Identify which cell holds the provided text, then report its [x, y] central coordinate. 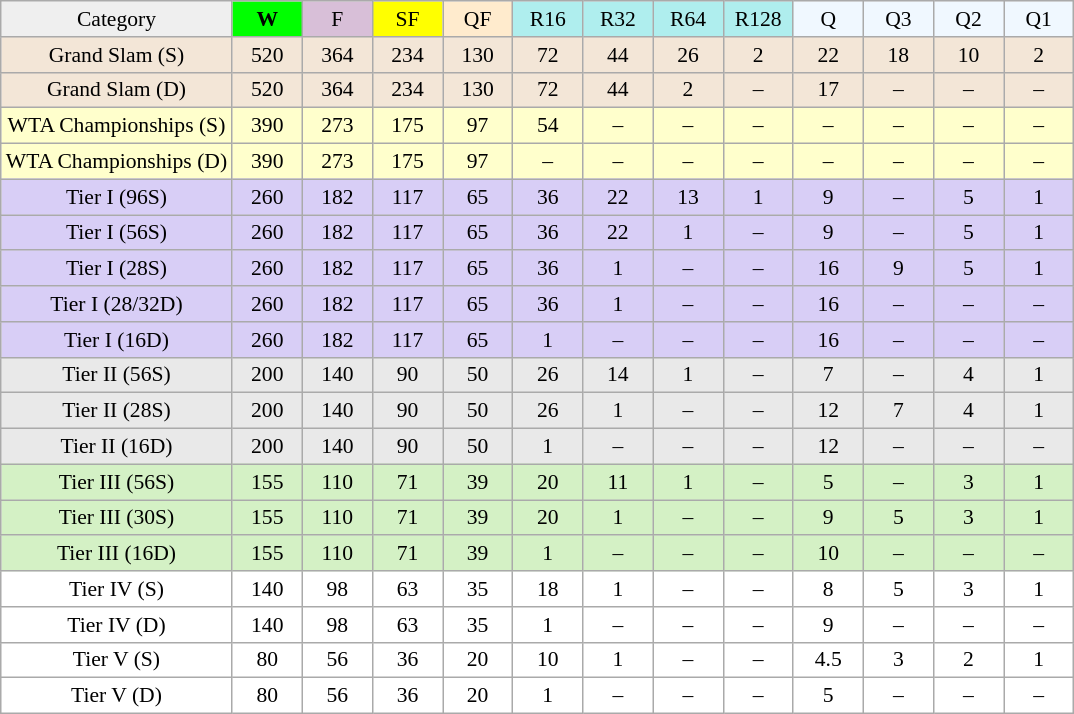
Tier III (30S) [116, 518]
R128 [758, 19]
W [267, 19]
14 [618, 375]
Grand Slam (S) [116, 55]
Q1 [1039, 19]
Tier II (16D) [116, 447]
Q2 [968, 19]
Tier II (28S) [116, 411]
Tier I (16D) [116, 340]
Tier II (56S) [116, 375]
Tier I (28/32D) [116, 304]
Tier IV (S) [116, 589]
Tier V (S) [116, 660]
Tier III (56S) [116, 482]
8 [828, 589]
Tier III (16D) [116, 554]
Grand Slam (D) [116, 90]
54 [548, 126]
Tier I (96S) [116, 197]
Category [116, 19]
Q [828, 19]
Tier IV (D) [116, 625]
4.5 [828, 660]
R16 [548, 19]
WTA Championships (D) [116, 162]
17 [828, 90]
Q3 [898, 19]
R32 [618, 19]
Tier V (D) [116, 696]
F [337, 19]
WTA Championships (S) [116, 126]
Tier I (28S) [116, 269]
SF [407, 19]
QF [478, 19]
11 [618, 482]
13 [688, 197]
Tier I (56S) [116, 233]
R64 [688, 19]
